Scan for the cell matching the given text and deliver its [x, y] coordinate at center. 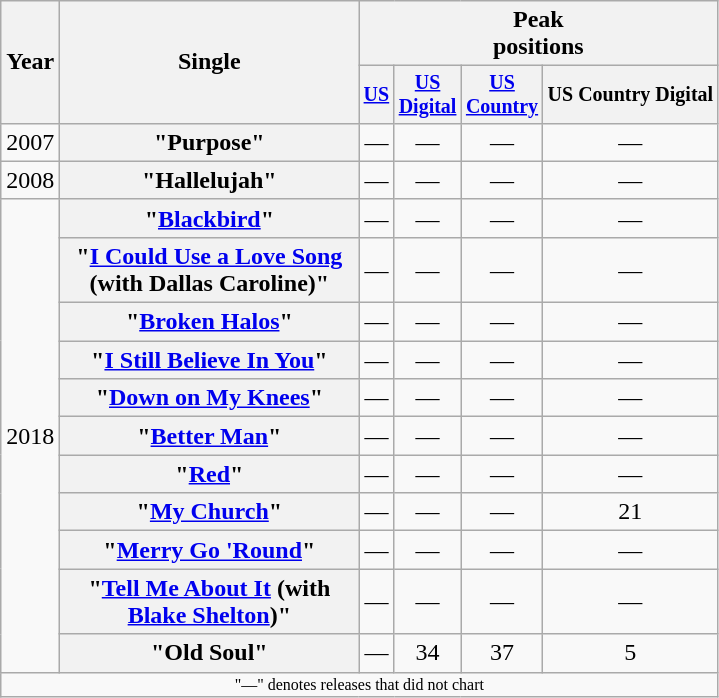
2018 [30, 436]
"Broken Halos" [210, 322]
"Better Man" [210, 436]
USCountry [502, 94]
"Blackbird" [210, 218]
US [376, 94]
34 [428, 653]
Year [30, 62]
"Old Soul" [210, 653]
Single [210, 62]
"I Still Believe In You" [210, 360]
USDigital [428, 94]
21 [630, 512]
"Down on My Knees" [210, 398]
"I Could Use a Love Song (with Dallas Caroline)" [210, 270]
US Country Digital [630, 94]
5 [630, 653]
"Red" [210, 474]
37 [502, 653]
"Tell Me About It (with Blake Shelton)" [210, 602]
"Purpose" [210, 142]
"My Church" [210, 512]
2008 [30, 180]
"Hallelujah" [210, 180]
Peakpositions [538, 34]
2007 [30, 142]
"Merry Go 'Round" [210, 550]
"—" denotes releases that did not chart [360, 684]
